Determine the [x, y] coordinate at the center of the cell enclosing the given text.  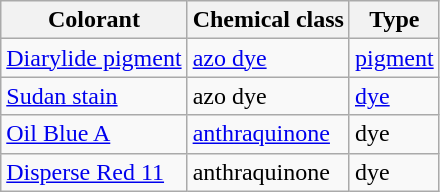
Type [394, 20]
Sudan stain [94, 96]
Chemical class [268, 20]
Colorant [94, 20]
pigment [394, 58]
Oil Blue A [94, 134]
Diarylide pigment [94, 58]
Disperse Red 11 [94, 172]
